For the text-containing cell, return its midpoint in (x, y) coordinate format. 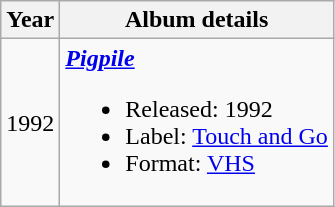
Year (30, 20)
PigpileReleased: 1992Label: Touch and GoFormat: VHS (197, 122)
1992 (30, 122)
Album details (197, 20)
